Determine the (x, y) coordinate at the center of the cell enclosing the given text.  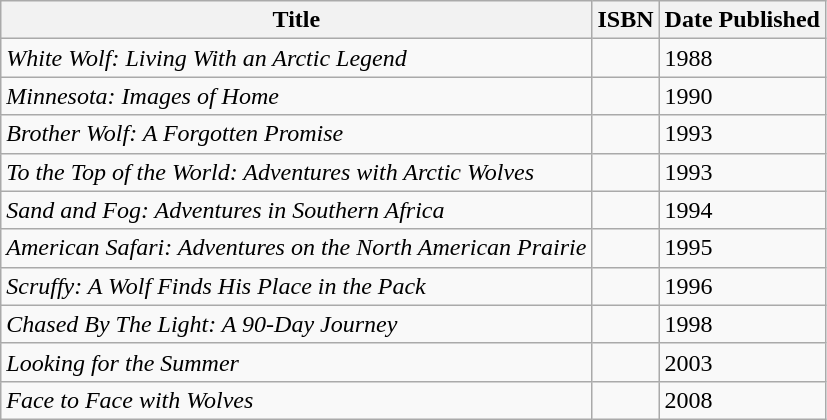
Looking for the Summer (296, 362)
1998 (742, 324)
Title (296, 20)
Brother Wolf: A Forgotten Promise (296, 134)
1988 (742, 58)
1994 (742, 210)
1996 (742, 286)
Scruffy: A Wolf Finds His Place in the Pack (296, 286)
Minnesota: Images of Home (296, 96)
2008 (742, 400)
White Wolf: Living With an Arctic Legend (296, 58)
Face to Face with Wolves (296, 400)
ISBN (626, 20)
Date Published (742, 20)
Chased By The Light: A 90-Day Journey (296, 324)
To the Top of the World: Adventures with Arctic Wolves (296, 172)
2003 (742, 362)
1995 (742, 248)
American Safari: Adventures on the North American Prairie (296, 248)
1990 (742, 96)
Sand and Fog: Adventures in Southern Africa (296, 210)
